Determine the (x, y) coordinate at the center of the cell enclosing the given text.  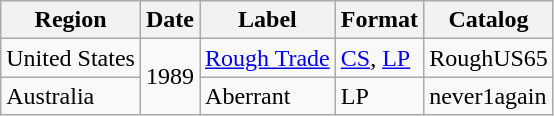
RoughUS65 (489, 58)
Catalog (489, 20)
Format (379, 20)
Region (71, 20)
Aberrant (268, 96)
CS, LP (379, 58)
Australia (71, 96)
Date (170, 20)
LP (379, 96)
Label (268, 20)
Rough Trade (268, 58)
United States (71, 58)
1989 (170, 77)
never1again (489, 96)
